Find where the given text appears and provide that cell's center as (X, Y) coordinate. 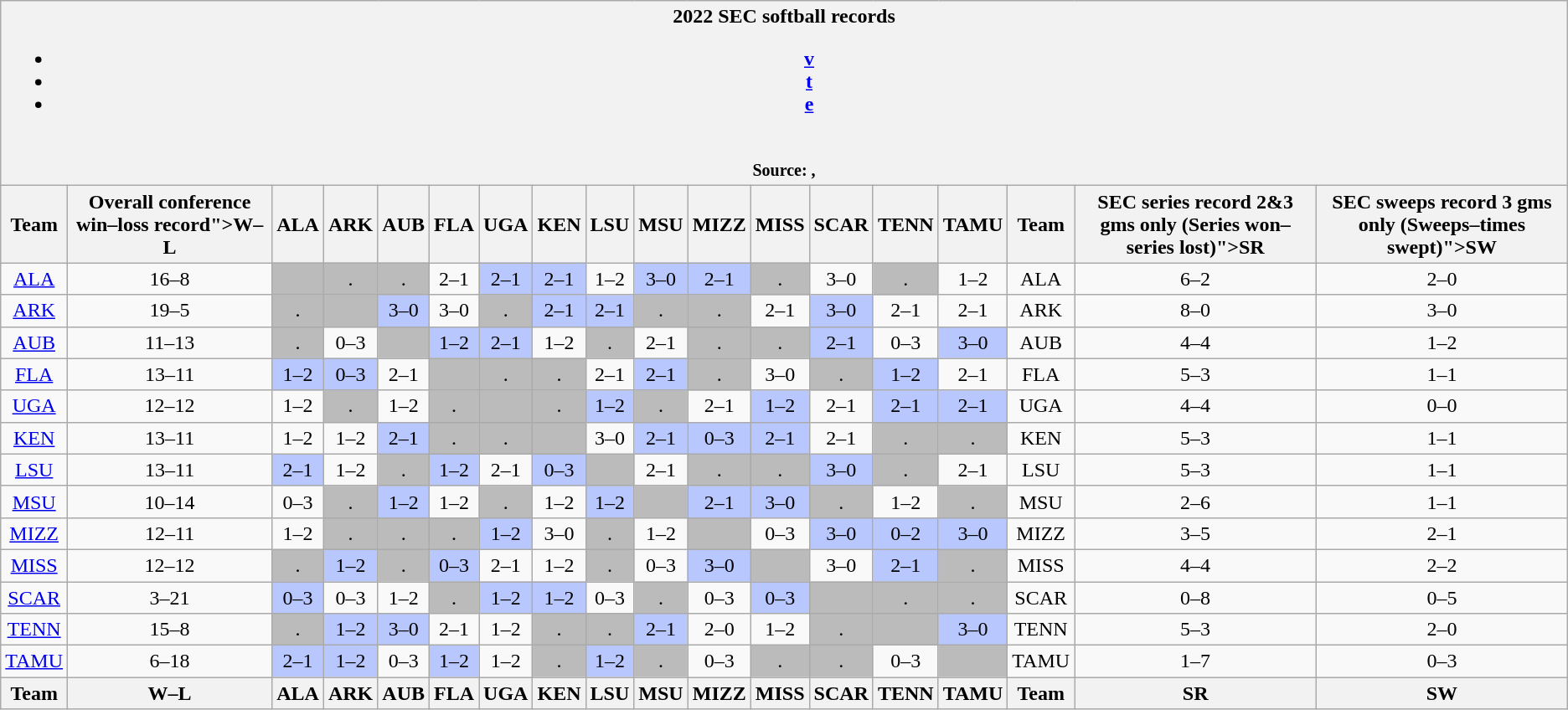
SW (1442, 693)
6–18 (170, 661)
2–6 (1196, 502)
2022 SEC softball recordsvteSource: , (784, 94)
0–2 (905, 533)
3–21 (170, 597)
11–13 (170, 342)
8–0 (1196, 311)
0–8 (1196, 597)
16–8 (170, 279)
6–2 (1196, 279)
0–0 (1442, 406)
15–8 (170, 630)
2–2 (1442, 565)
SEC sweeps record 3 gms only (Sweeps–times swept)">SW (1442, 224)
Overall conference win–loss record">W–L (170, 224)
12–11 (170, 533)
19–5 (170, 311)
3–5 (1196, 533)
10–14 (170, 502)
SR (1196, 693)
0–5 (1442, 597)
SEC series record 2&3 gms only (Series won–series lost)">SR (1196, 224)
1–7 (1196, 661)
W–L (170, 693)
